Capture the cell that displays the provided text and extract its [x, y] central coordinate. 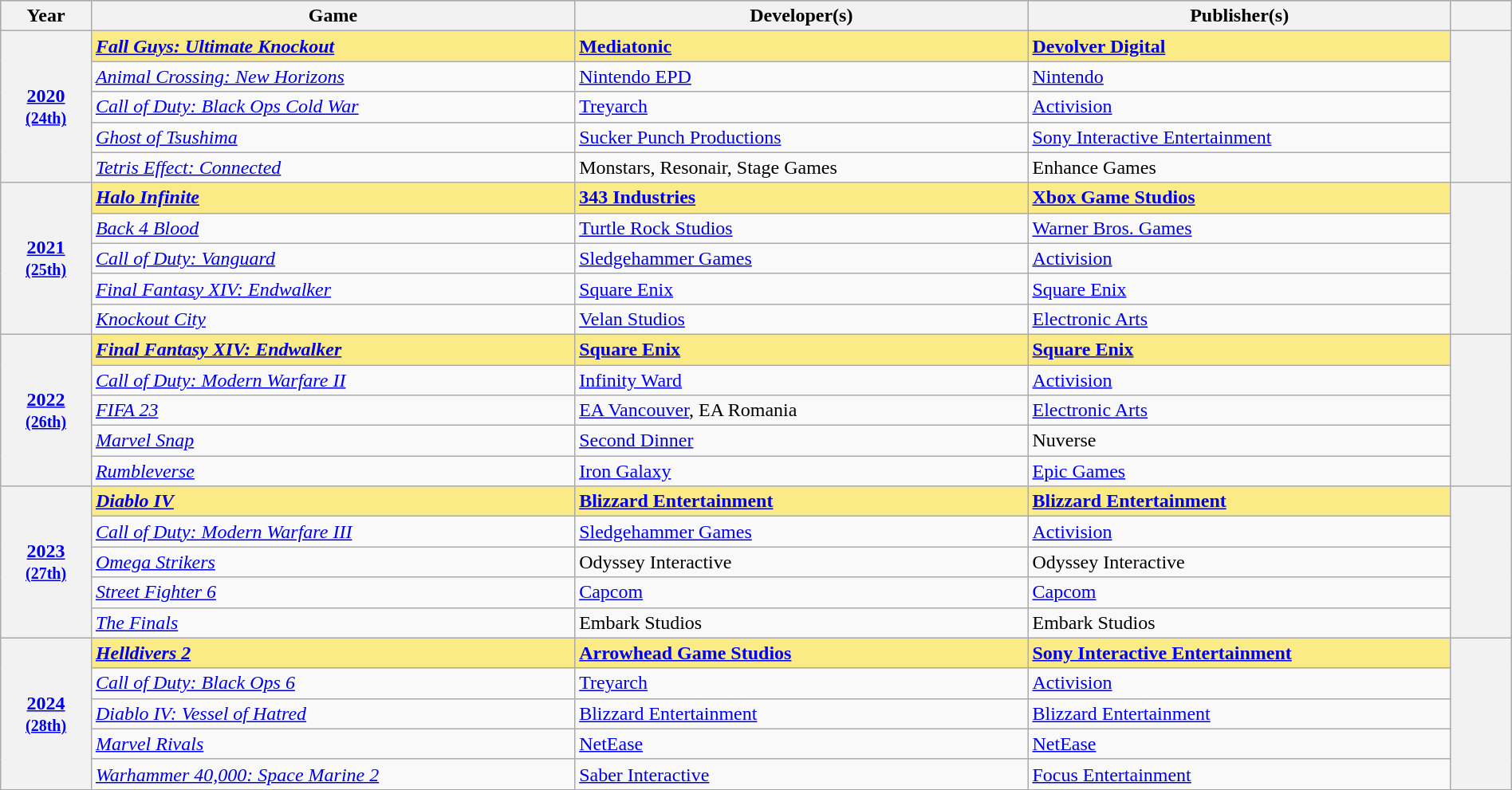
Monstars, Resonair, Stage Games [801, 167]
343 Industries [801, 198]
2021 (25th) [46, 258]
Game [333, 16]
2022 (26th) [46, 410]
Street Fighter 6 [333, 592]
Mediatonic [801, 46]
Velan Studios [801, 319]
Infinity Ward [801, 380]
Sucker Punch Productions [801, 137]
Marvel Snap [333, 441]
Back 4 Blood [333, 228]
Call of Duty: Modern Warfare II [333, 380]
Devolver Digital [1239, 46]
Warhammer 40,000: Space Marine 2 [333, 774]
Nuverse [1239, 441]
Saber Interactive [801, 774]
Knockout City [333, 319]
Animal Crossing: New Horizons [333, 77]
Ghost of Tsushima [333, 137]
Diablo IV: Vessel of Hatred [333, 713]
Call of Duty: Black Ops Cold War [333, 107]
2020 (24th) [46, 107]
2024 (28th) [46, 713]
Omega Strikers [333, 562]
Enhance Games [1239, 167]
Call of Duty: Modern Warfare III [333, 532]
Tetris Effect: Connected [333, 167]
Call of Duty: Vanguard [333, 258]
Arrowhead Game Studios [801, 653]
Focus Entertainment [1239, 774]
FIFA 23 [333, 411]
Nintendo EPD [801, 77]
Rumbleverse [333, 471]
Halo Infinite [333, 198]
EA Vancouver, EA Romania [801, 411]
Epic Games [1239, 471]
2023 (27th) [46, 562]
Xbox Game Studios [1239, 198]
Call of Duty: Black Ops 6 [333, 683]
Year [46, 16]
Developer(s) [801, 16]
Turtle Rock Studios [801, 228]
Fall Guys: Ultimate Knockout [333, 46]
Marvel Rivals [333, 744]
Nintendo [1239, 77]
Diablo IV [333, 501]
Warner Bros. Games [1239, 228]
Publisher(s) [1239, 16]
The Finals [333, 623]
Iron Galaxy [801, 471]
Second Dinner [801, 441]
Helldivers 2 [333, 653]
